Return (x, y) of the center of cell containing provided text 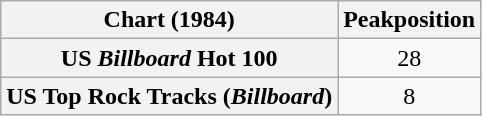
28 (410, 58)
Peakposition (410, 20)
US Billboard Hot 100 (170, 58)
US Top Rock Tracks (Billboard) (170, 96)
8 (410, 96)
Chart (1984) (170, 20)
